Provide the (X, Y) coordinate of the cell's center where the given text is located.  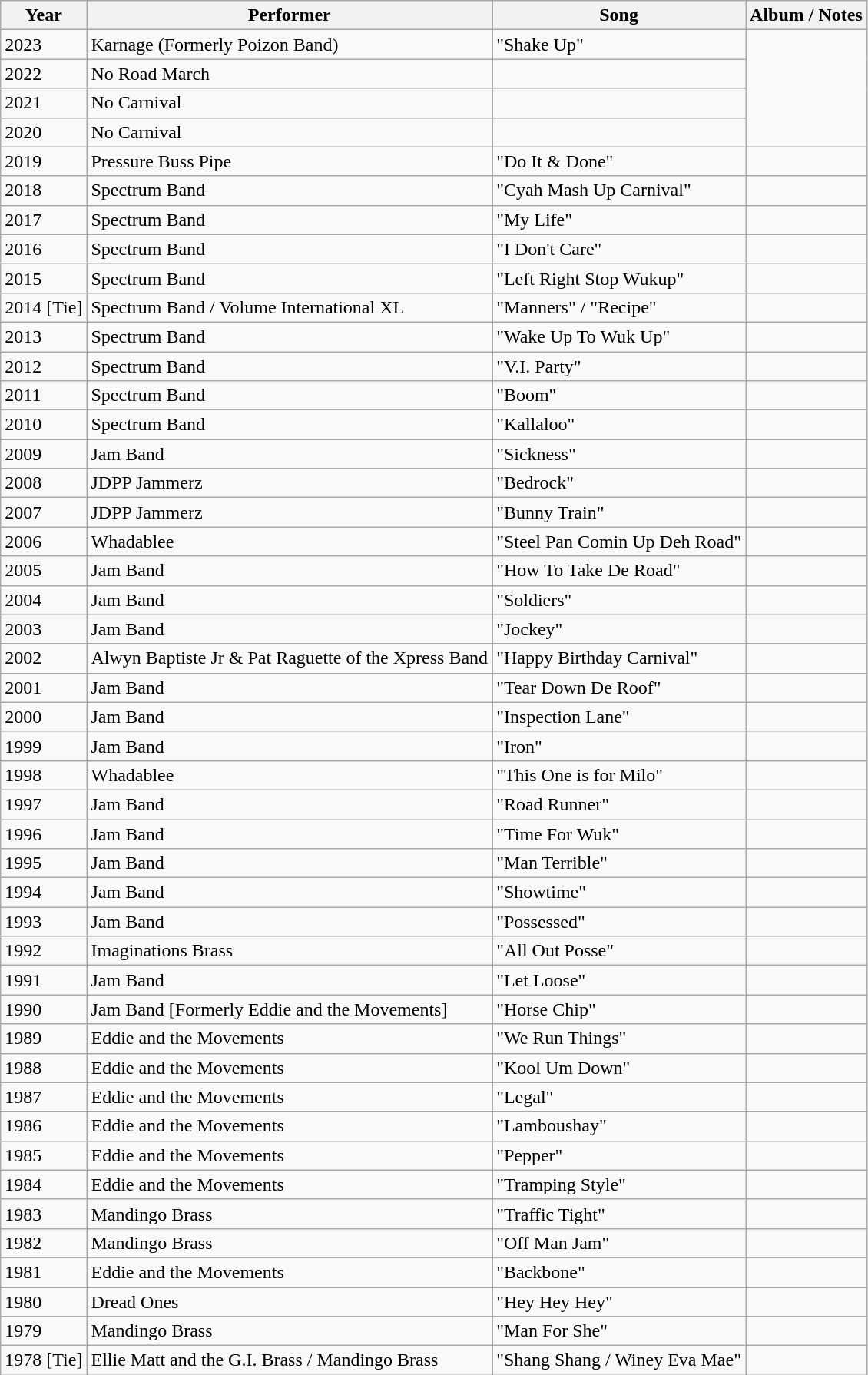
1993 (44, 922)
2014 [Tie] (44, 307)
2007 (44, 512)
"Man Terrible" (619, 863)
1981 (44, 1272)
2010 (44, 425)
"Wake Up To Wuk Up" (619, 336)
"I Don't Care" (619, 249)
2012 (44, 366)
2017 (44, 220)
"Do It & Done" (619, 161)
"Off Man Jam" (619, 1243)
"Traffic Tight" (619, 1214)
Performer (290, 15)
2006 (44, 542)
Dread Ones (290, 1302)
"Inspection Lane" (619, 717)
"Backbone" (619, 1272)
1980 (44, 1302)
1978 [Tie] (44, 1360)
"Soldiers" (619, 600)
"Boom" (619, 396)
"Manners" / "Recipe" (619, 307)
"Possessed" (619, 922)
"My Life" (619, 220)
2013 (44, 336)
Imaginations Brass (290, 951)
"Jockey" (619, 629)
"Steel Pan Comin Up Deh Road" (619, 542)
Pressure Buss Pipe (290, 161)
1987 (44, 1097)
1997 (44, 804)
"Tear Down De Roof" (619, 687)
2015 (44, 278)
Album / Notes (807, 15)
1988 (44, 1068)
"We Run Things" (619, 1039)
"Shake Up" (619, 45)
"Sickness" (619, 454)
"Bunny Train" (619, 512)
Spectrum Band / Volume International XL (290, 307)
No Road March (290, 74)
2023 (44, 45)
2005 (44, 571)
1994 (44, 893)
"Kallaloo" (619, 425)
1984 (44, 1184)
2001 (44, 687)
"Let Loose" (619, 980)
"All Out Posse" (619, 951)
"Bedrock" (619, 483)
"V.I. Party" (619, 366)
2004 (44, 600)
1998 (44, 775)
Year (44, 15)
2021 (44, 103)
"Kool Um Down" (619, 1068)
1996 (44, 833)
2000 (44, 717)
1979 (44, 1331)
1992 (44, 951)
2003 (44, 629)
"Left Right Stop Wukup" (619, 278)
2022 (44, 74)
"Road Runner" (619, 804)
1991 (44, 980)
2016 (44, 249)
1985 (44, 1155)
Alwyn Baptiste Jr & Pat Raguette of the Xpress Band (290, 658)
"How To Take De Road" (619, 571)
"Horse Chip" (619, 1009)
Song (619, 15)
2011 (44, 396)
2020 (44, 132)
"Lamboushay" (619, 1126)
"Hey Hey Hey" (619, 1302)
"This One is for Milo" (619, 775)
1999 (44, 746)
"Pepper" (619, 1155)
Karnage (Formerly Poizon Band) (290, 45)
2009 (44, 454)
"Showtime" (619, 893)
2018 (44, 191)
1989 (44, 1039)
1986 (44, 1126)
"Man For She" (619, 1331)
"Happy Birthday Carnival" (619, 658)
Ellie Matt and the G.I. Brass / Mandingo Brass (290, 1360)
"Time For Wuk" (619, 833)
"Tramping Style" (619, 1184)
1982 (44, 1243)
"Shang Shang / Winey Eva Mae" (619, 1360)
1983 (44, 1214)
2019 (44, 161)
"Iron" (619, 746)
Jam Band [Formerly Eddie and the Movements] (290, 1009)
"Cyah Mash Up Carnival" (619, 191)
2008 (44, 483)
1995 (44, 863)
2002 (44, 658)
1990 (44, 1009)
"Legal" (619, 1097)
